Search for the cell housing the specified text and yield its [X, Y] center coordinate. 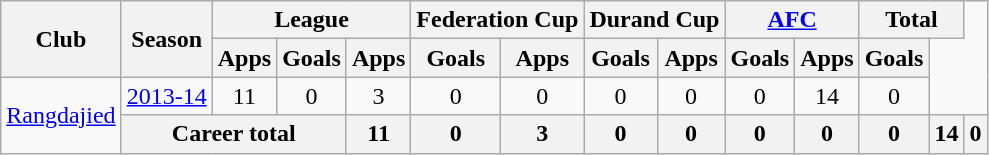
2013-14 [166, 96]
Durand Cup [654, 20]
Career total [234, 134]
Federation Cup [498, 20]
Rangdajied [61, 115]
Club [61, 39]
Season [166, 39]
AFC [792, 20]
League [312, 20]
Total [912, 20]
